Extract the (x, y) coordinate from the center of the cell holding the provided text.  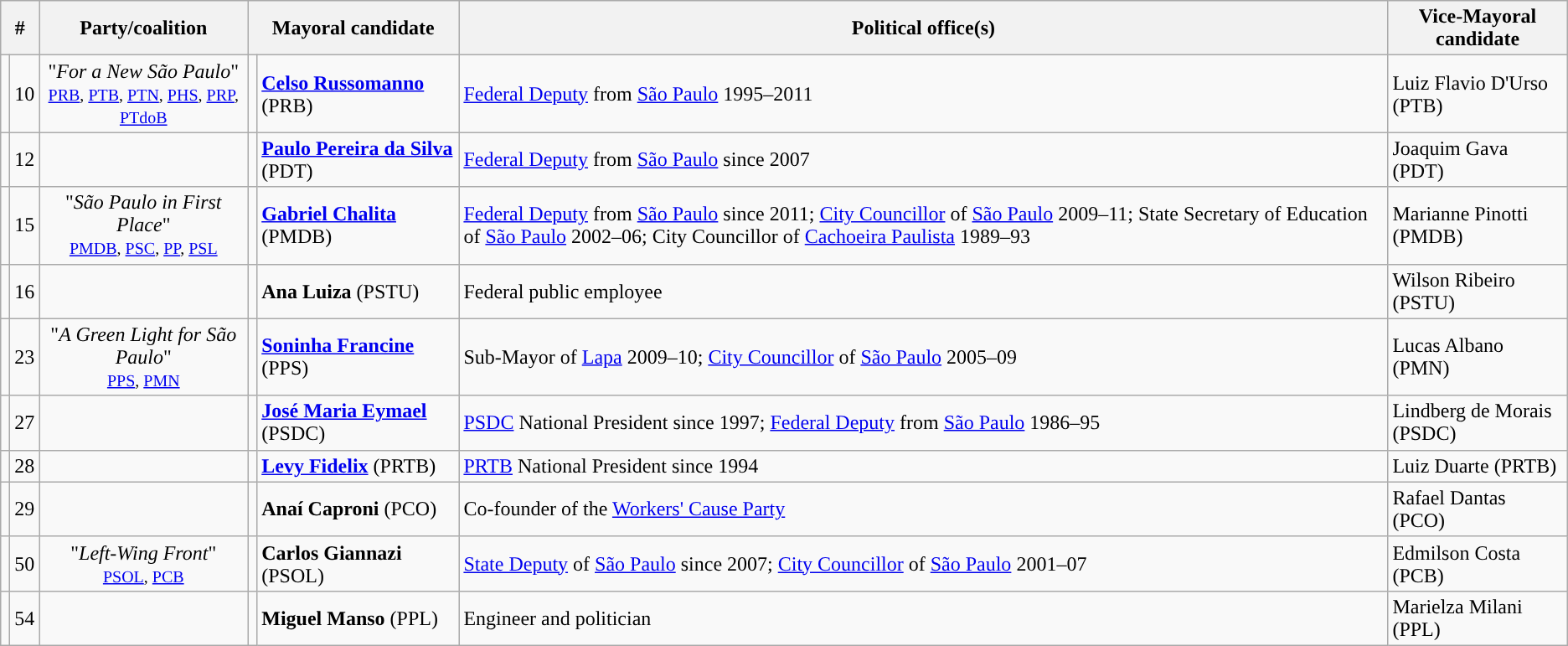
Miguel Manso (PPL) (358, 618)
Marianne Pinotti (PMDB) (1478, 225)
Edmilson Costa (PCB) (1478, 563)
16 (25, 292)
Luiz Duarte (PRTB) (1478, 466)
State Deputy of São Paulo since 2007; City Councillor of São Paulo 2001–07 (923, 563)
Rafael Dantas (PCO) (1478, 509)
27 (25, 422)
"Left-Wing Front"PSOL, PCB (144, 563)
50 (25, 563)
Federal Deputy from São Paulo since 2007 (923, 159)
Vice-Mayoral candidate (1478, 28)
Gabriel Chalita (PMDB) (358, 225)
Political office(s) (923, 28)
Soninha Francine (PPS) (358, 357)
29 (25, 509)
Lucas Albano (PMN) (1478, 357)
15 (25, 225)
Marielza Milani (PPL) (1478, 618)
Levy Fidelix (PRTB) (358, 466)
PRTB National President since 1994 (923, 466)
Lindberg de Morais (PSDC) (1478, 422)
Engineer and politician (923, 618)
José Maria Eymael (PSDC) (358, 422)
Mayoral candidate (353, 28)
# (20, 28)
Carlos Giannazi (PSOL) (358, 563)
Co-founder of the Workers' Cause Party (923, 509)
23 (25, 357)
Sub-Mayor of Lapa 2009–10; City Councillor of São Paulo 2005–09 (923, 357)
"A Green Light for São Paulo"PPS, PMN (144, 357)
Luiz Flavio D'Urso (PTB) (1478, 94)
"São Paulo in First Place"PMDB, PSC, PP, PSL (144, 225)
28 (25, 466)
54 (25, 618)
Paulo Pereira da Silva (PDT) (358, 159)
10 (25, 94)
Wilson Ribeiro (PSTU) (1478, 292)
Joaquim Gava (PDT) (1478, 159)
"For a New São Paulo"PRB, PTB, PTN, PHS, PRP, PTdoB (144, 94)
12 (25, 159)
Party/coalition (144, 28)
Ana Luiza (PSTU) (358, 292)
Federal Deputy from São Paulo 1995–2011 (923, 94)
PSDC National President since 1997; Federal Deputy from São Paulo 1986–95 (923, 422)
Federal public employee (923, 292)
Celso Russomanno (PRB) (358, 94)
Anaí Caproni (PCO) (358, 509)
